Find where the given text appears and provide that cell's center as [x, y] coordinate. 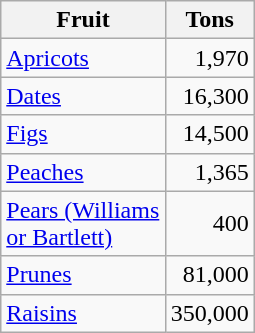
Apricots [83, 58]
Fruit [83, 20]
400 [210, 224]
Dates [83, 96]
Tons [210, 20]
Peaches [83, 172]
Prunes [83, 275]
350,000 [210, 313]
Pears (Williams or Bartlett) [83, 224]
1,365 [210, 172]
Figs [83, 134]
14,500 [210, 134]
Raisins [83, 313]
1,970 [210, 58]
81,000 [210, 275]
16,300 [210, 96]
